Provide the (x, y) coordinate of the cell's center where the given text is located.  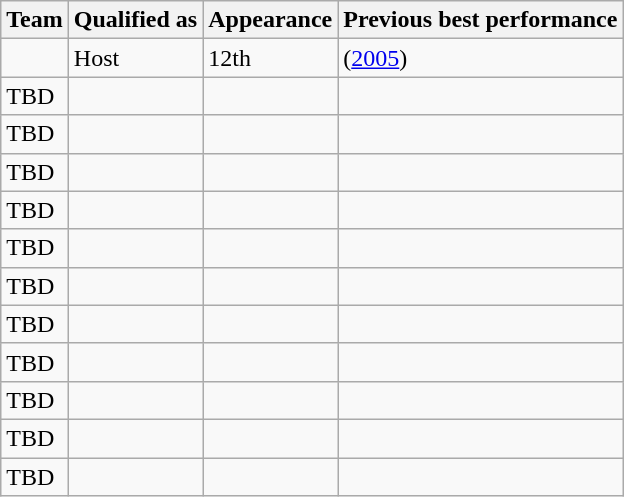
Host (135, 58)
Appearance (270, 20)
12th (270, 58)
(2005) (480, 58)
Previous best performance (480, 20)
Qualified as (135, 20)
Team (35, 20)
